From the cell containing the given text, extract its center point as (x, y) coordinate. 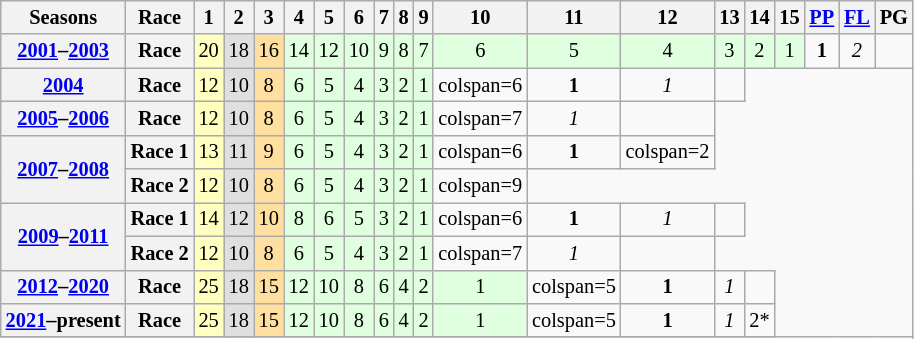
2021–present (64, 320)
PG (894, 17)
2* (759, 320)
2001–2003 (64, 51)
2009–2011 (64, 236)
2012–2020 (64, 287)
PP (822, 17)
colspan=9 (480, 186)
2007–2008 (64, 168)
20 (209, 51)
colspan=2 (668, 152)
16 (269, 51)
Seasons (64, 17)
2005–2006 (64, 118)
FL (857, 17)
2004 (64, 85)
